Determine the [x, y] coordinate at the center of the cell enclosing the given text.  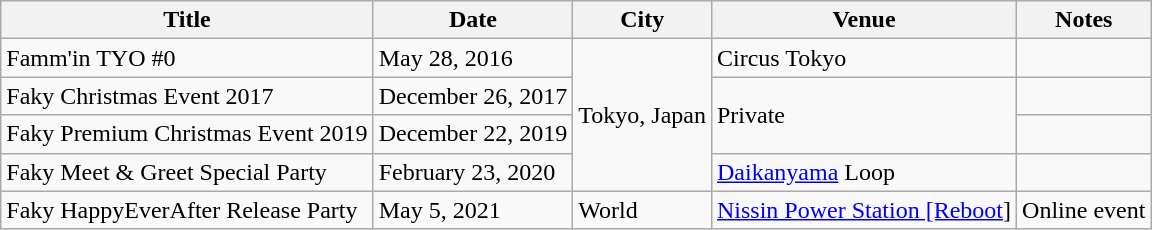
Faky Premium Christmas Event 2019 [187, 134]
Nissin Power Station [Reboot] [864, 210]
Faky HappyEverAfter Release Party [187, 210]
Famm'in TYO #0 [187, 58]
February 23, 2020 [473, 172]
Circus Tokyo [864, 58]
Notes [1084, 20]
December 22, 2019 [473, 134]
May 5, 2021 [473, 210]
Date [473, 20]
Venue [864, 20]
World [642, 210]
Title [187, 20]
May 28, 2016 [473, 58]
Daikanyama Loop [864, 172]
City [642, 20]
Faky Meet & Greet Special Party [187, 172]
Private [864, 115]
Online event [1084, 210]
December 26, 2017 [473, 96]
Tokyo, Japan [642, 115]
Faky Christmas Event 2017 [187, 96]
